Find where the given text appears and provide that cell's center as [X, Y] coordinate. 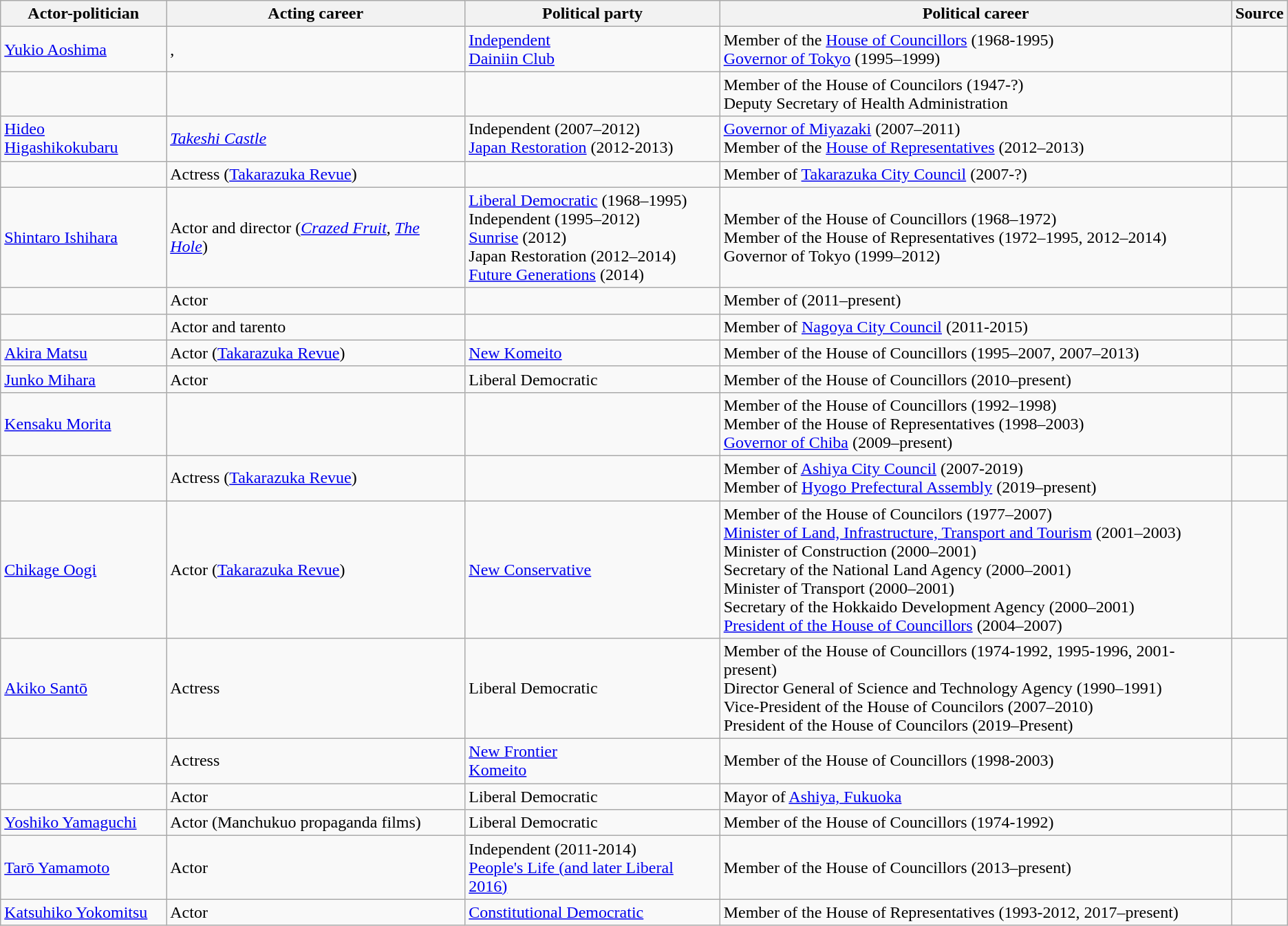
Political career [976, 14]
Liberal Democratic (1968–1995)Independent (1995–2012)Sunrise (2012)Japan Restoration (2012–2014)Future Generations (2014) [592, 237]
Member of the House of Councillors (1992–1998)Member of the House of Representatives (1998–2003)Governor of Chiba (2009–present) [976, 424]
Constitutional Democratic [592, 912]
Chikage Oogi [84, 570]
New Conservative [592, 570]
Member of the House of Councilors (1947-?)Deputy Secretary of Health Administration [976, 94]
Junko Mihara [84, 379]
Member of Ashiya City Council (2007-2019)Member of Hyogo Prefectural Assembly (2019–present) [976, 477]
Member of Nagoya City Council (2011-2015) [976, 327]
IndependentDainiin Club [592, 50]
Katsuhiko Yokomitsu [84, 912]
Independent (2011-2014)People's Life (and later Liberal 2016) [592, 868]
Yukio Aoshima [84, 50]
New FrontierKomeito [592, 761]
Source [1259, 14]
Kensaku Morita [84, 424]
Member of the House of Representatives (1993-2012, 2017–present) [976, 912]
Yoshiko Yamaguchi [84, 823]
, [316, 50]
Actor and tarento [316, 327]
Member of the House of Councillors (1974-1992) [976, 823]
Member of the House of Councillors (2013–present) [976, 868]
Member of the House of Councillors (2010–present) [976, 379]
Takeshi Castle [316, 139]
Member of the House of Councillors (1968-1995)Governor of Tokyo (1995–1999) [976, 50]
Mayor of Ashiya, Fukuoka [976, 797]
Independent (2007–2012)Japan Restoration (2012-2013) [592, 139]
Governor of Miyazaki (2007–2011)Member of the House of Representatives (2012–2013) [976, 139]
Actor and director (Crazed Fruit, The Hole) [316, 237]
Political party [592, 14]
Member of Takarazuka City Council (2007-?) [976, 174]
Member of (2011–present) [976, 301]
Actor-politician [84, 14]
Member of the House of Councillors (1998-2003) [976, 761]
Akira Matsu [84, 353]
Hideo Higashikokubaru [84, 139]
Tarō Yamamoto [84, 868]
Actor (Manchukuo propaganda films) [316, 823]
Acting career [316, 14]
Member of the House of Councillors (1995–2007, 2007–2013) [976, 353]
Member of the House of Councillors (1968–1972)Member of the House of Representatives (1972–1995, 2012–2014)Governor of Tokyo (1999–2012) [976, 237]
New Komeito [592, 353]
Akiko Santō [84, 689]
Shintaro Ishihara [84, 237]
